Search for the cell housing the specified text and yield its (X, Y) center coordinate. 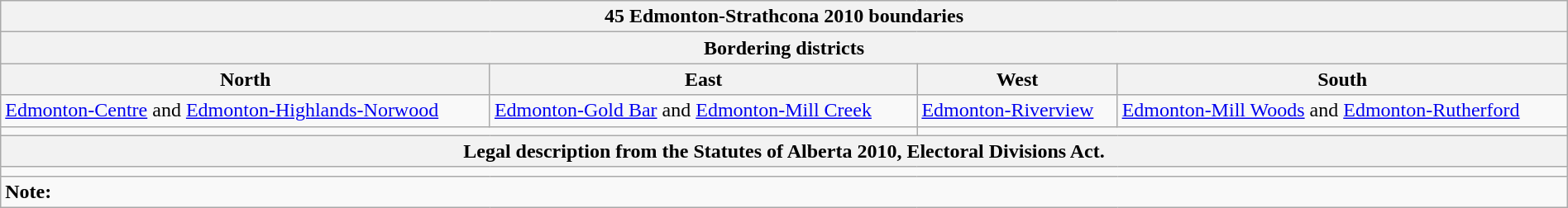
Legal description from the Statutes of Alberta 2010, Electoral Divisions Act. (784, 151)
East (703, 79)
Bordering districts (784, 48)
Note: (784, 191)
Edmonton-Riverview (1017, 111)
North (246, 79)
Edmonton-Gold Bar and Edmonton-Mill Creek (703, 111)
West (1017, 79)
South (1342, 79)
45 Edmonton-Strathcona 2010 boundaries (784, 17)
Edmonton-Centre and Edmonton-Highlands-Norwood (246, 111)
Edmonton-Mill Woods and Edmonton-Rutherford (1342, 111)
